Find where the given text appears and provide that cell's center as [X, Y] coordinate. 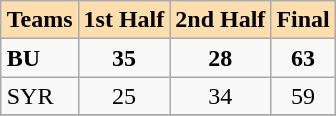
Teams [40, 20]
Final [303, 20]
63 [303, 58]
34 [220, 96]
2nd Half [220, 20]
35 [124, 58]
BU [40, 58]
25 [124, 96]
SYR [40, 96]
1st Half [124, 20]
28 [220, 58]
59 [303, 96]
